Search for the cell housing the specified text and yield its [x, y] center coordinate. 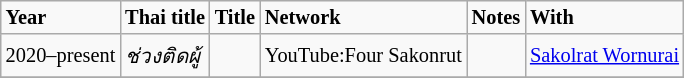
YouTube:Four Sakonrut [364, 56]
Title [235, 17]
Network [364, 17]
Thai title [165, 17]
Sakolrat Wornurai [604, 56]
ช่วงติดผู้ [165, 56]
2020–present [61, 56]
Year [61, 17]
Notes [496, 17]
With [604, 17]
